Determine the (x, y) coordinate at the center of the cell enclosing the given text.  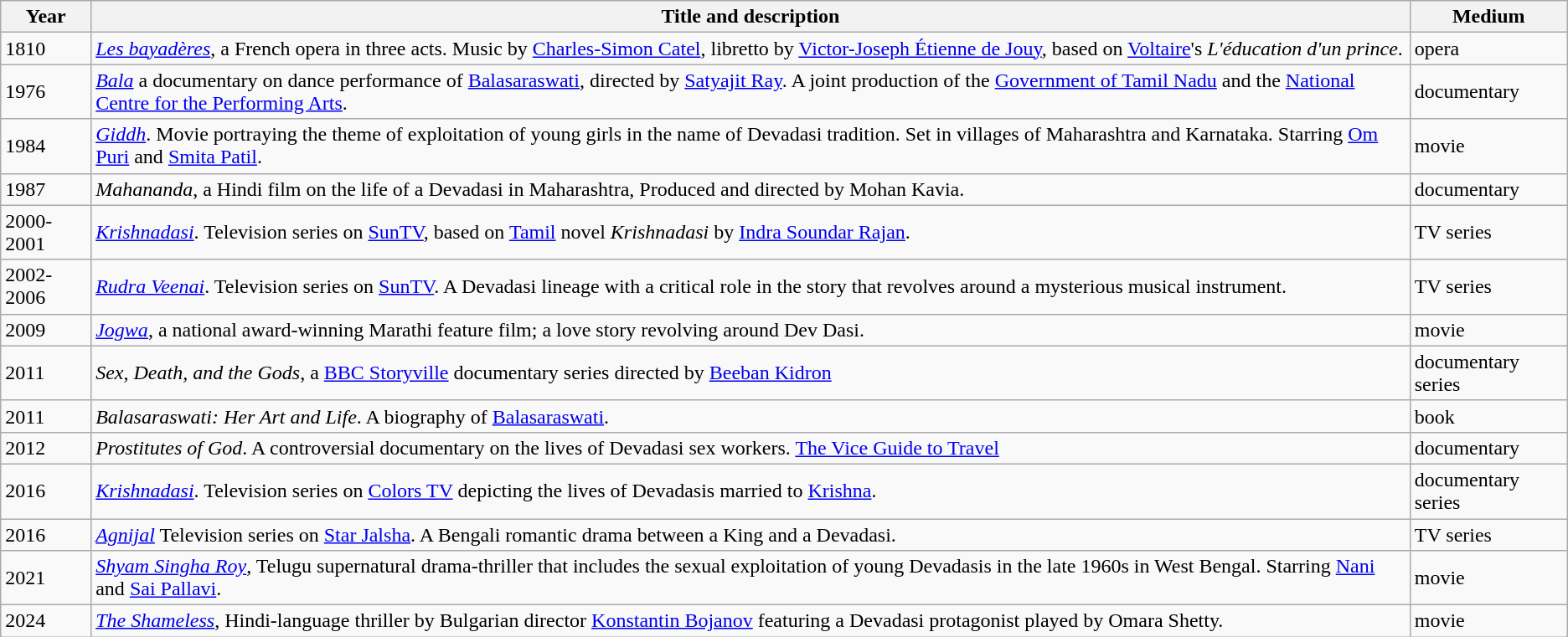
Jogwa, a national award-winning Marathi feature film; a love story revolving around Dev Dasi. (750, 330)
Mahananda, a Hindi film on the life of a Devadasi in Maharashtra, Produced and directed by Mohan Kavia. (750, 189)
Year (46, 17)
1984 (46, 146)
The Shameless, Hindi-language thriller by Bulgarian director Konstantin Bojanov featuring a Devadasi protagonist played by Omara Shetty. (750, 621)
2021 (46, 578)
Agnijal Television series on Star Jalsha. A Bengali romantic drama between a King and a Devadasi. (750, 535)
Krishnadasi. Television series on SunTV, based on Tamil novel Krishnadasi by Indra Soundar Rajan. (750, 233)
Medium (1488, 17)
Krishnadasi. Television series on Colors TV depicting the lives of Devadasis married to Krishna. (750, 491)
Balasaraswati: Her Art and Life. A biography of Balasaraswati. (750, 416)
2012 (46, 448)
Sex, Death, and the Gods, a BBC Storyville documentary series directed by Beeban Kidron (750, 373)
2024 (46, 621)
1976 (46, 92)
opera (1488, 49)
Rudra Veenai. Television series on SunTV. A Devadasi lineage with a critical role in the story that revolves around a mysterious musical instrument. (750, 286)
Title and description (750, 17)
2002-2006 (46, 286)
2009 (46, 330)
Prostitutes of God. A controversial documentary on the lives of Devadasi sex workers. The Vice Guide to Travel (750, 448)
2000-2001 (46, 233)
1987 (46, 189)
1810 (46, 49)
book (1488, 416)
